Locate the cell with the specified text and output its (x, y) center coordinate. 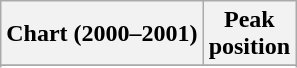
Chart (2000–2001) (102, 34)
Peakposition (249, 34)
